Find where the given text appears and provide that cell's center as [x, y] coordinate. 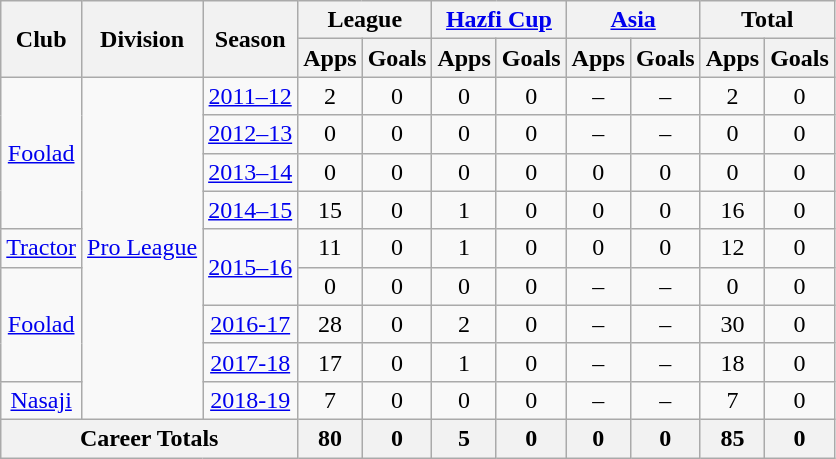
2012–13 [250, 134]
80 [330, 438]
2017-18 [250, 362]
Season [250, 39]
30 [732, 324]
28 [330, 324]
5 [464, 438]
2013–14 [250, 172]
Division [142, 39]
Asia [633, 20]
Nasaji [42, 400]
2014–15 [250, 210]
Club [42, 39]
2016-17 [250, 324]
2015–16 [250, 267]
Tractor [42, 248]
11 [330, 248]
2018-19 [250, 400]
Pro League [142, 248]
League [365, 20]
12 [732, 248]
18 [732, 362]
Hazfi Cup [499, 20]
17 [330, 362]
16 [732, 210]
Career Totals [150, 438]
85 [732, 438]
Total [767, 20]
15 [330, 210]
2011–12 [250, 96]
